Extract the (X, Y) coordinate from the center of the cell holding the provided text.  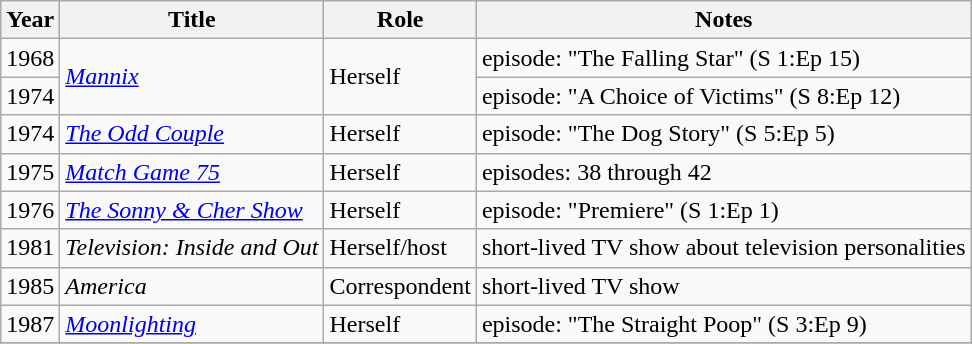
1975 (30, 172)
episode: "The Straight Poop" (S 3:Ep 9) (724, 324)
Year (30, 20)
Title (192, 20)
Role (400, 20)
1981 (30, 248)
1985 (30, 286)
episode: "A Choice of Victims" (S 8:Ep 12) (724, 96)
short-lived TV show about television personalities (724, 248)
Match Game 75 (192, 172)
short-lived TV show (724, 286)
episode: "Premiere" (S 1:Ep 1) (724, 210)
The Odd Couple (192, 134)
episodes: 38 through 42 (724, 172)
Moonlighting (192, 324)
1976 (30, 210)
Correspondent (400, 286)
America (192, 286)
1987 (30, 324)
Notes (724, 20)
Herself/host (400, 248)
Mannix (192, 77)
episode: "The Falling Star" (S 1:Ep 15) (724, 58)
1968 (30, 58)
episode: "The Dog Story" (S 5:Ep 5) (724, 134)
The Sonny & Cher Show (192, 210)
Television: Inside and Out (192, 248)
